Provide the (X, Y) coordinate of the cell's center where the given text is located.  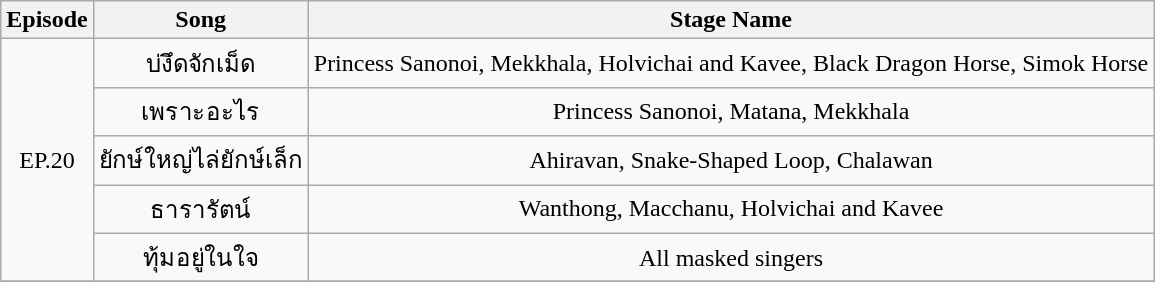
Ahiravan, Snake-Shaped Loop, Chalawan (731, 160)
Episode (47, 20)
Wanthong, Macchanu, Holvichai and Kavee (731, 208)
Stage Name (731, 20)
ธารารัตน์ (200, 208)
ทุ้มอยู่ในใจ (200, 258)
Princess Sanonoi, Matana, Mekkhala (731, 112)
บ่งึดจักเม็ด (200, 64)
ยักษ์ใหญ่ไล่ยักษ์เล็ก (200, 160)
Song (200, 20)
All masked singers (731, 258)
EP.20 (47, 160)
เพราะอะไร (200, 112)
Princess Sanonoi, Mekkhala, Holvichai and Kavee, Black Dragon Horse, Simok Horse (731, 64)
